Provide the (x, y) coordinate of the cell's center where the given text is located.  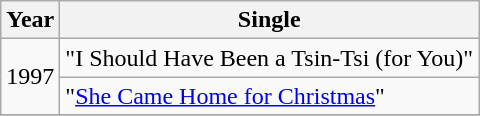
"I Should Have Been a Tsin-Tsi (for You)" (270, 58)
Single (270, 20)
Year (30, 20)
"She Came Home for Christmas" (270, 96)
1997 (30, 77)
